Determine the [x, y] coordinate at the center of the cell enclosing the given text.  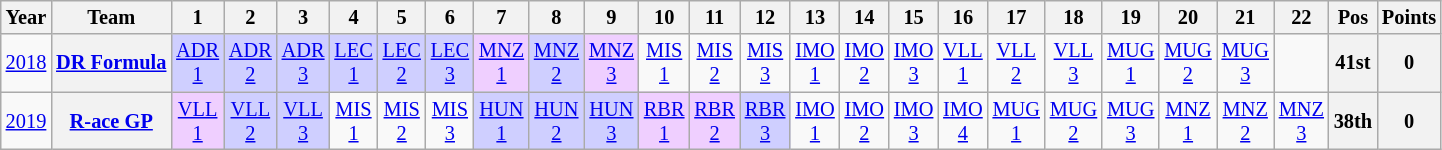
RBR3 [765, 121]
21 [1246, 17]
ADR2 [250, 63]
13 [814, 17]
19 [1130, 17]
8 [556, 17]
LEC1 [353, 63]
Pos [1353, 17]
16 [962, 17]
LEC3 [450, 63]
12 [765, 17]
Points [1409, 17]
2018 [26, 63]
14 [864, 17]
7 [502, 17]
38th [1353, 121]
1 [198, 17]
IMO4 [962, 121]
15 [914, 17]
R-ace GP [111, 121]
3 [304, 17]
10 [664, 17]
RBR1 [664, 121]
ADR3 [304, 63]
6 [450, 17]
4 [353, 17]
HUN2 [556, 121]
18 [1074, 17]
9 [612, 17]
HUN1 [502, 121]
2019 [26, 121]
41st [1353, 63]
ADR1 [198, 63]
Team [111, 17]
11 [714, 17]
22 [1302, 17]
20 [1188, 17]
2 [250, 17]
HUN3 [612, 121]
LEC2 [402, 63]
Year [26, 17]
17 [1016, 17]
5 [402, 17]
DR Formula [111, 63]
RBR2 [714, 121]
